Pinpoint the cell where the given text exists, returning its [X, Y] midpoint coordinate. 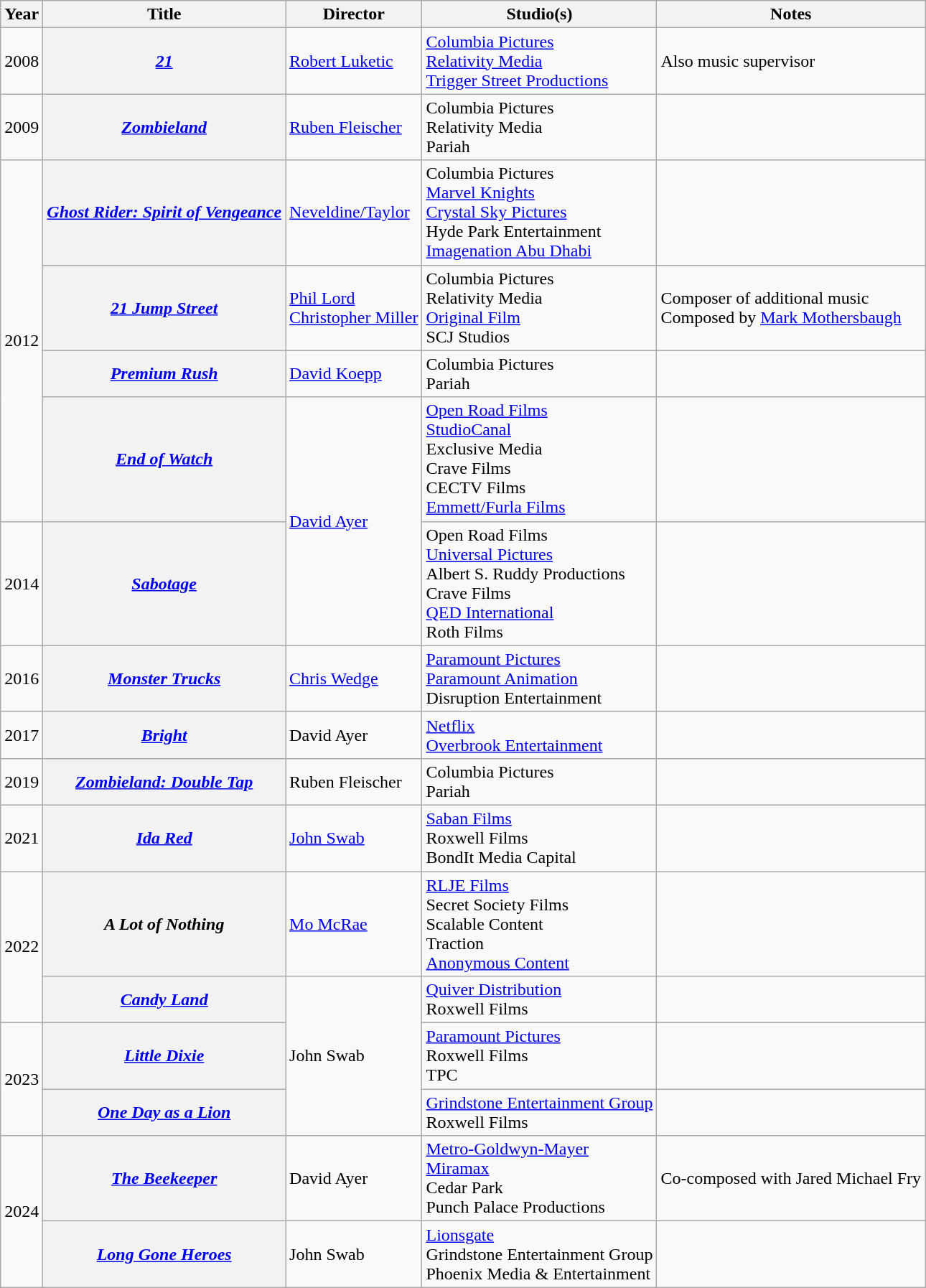
Saban FilmsRoxwell FilmsBondIt Media Capital [540, 838]
Quiver DistributionRoxwell Films [540, 999]
Paramount PicturesRoxwell FilmsTPC [540, 1056]
2008 [22, 61]
Robert Luketic [354, 61]
Candy Land [164, 999]
Bright [164, 735]
Year [22, 14]
End of Watch [164, 459]
Columbia PicturesRelativity MediaOriginal FilmSCJ Studios [540, 307]
2024 [22, 1212]
Open Road FilmsStudioCanalExclusive MediaCrave FilmsCECTV FilmsEmmett/Furla Films [540, 459]
Co-composed with Jared Michael Fry [791, 1179]
Neveldine/Taylor [354, 213]
Ghost Rider: Spirit of Vengeance [164, 213]
Monster Trucks [164, 678]
Open Road FilmsUniversal PicturesAlbert S. Ruddy ProductionsCrave FilmsQED InternationalRoth Films [540, 583]
Columbia PicturesRelativity MediaPariah [540, 127]
NetflixOverbrook Entertainment [540, 735]
2012 [22, 340]
Composer of additional musicComposed by Mark Mothersbaugh [791, 307]
Ida Red [164, 838]
David Koepp [354, 373]
Chris Wedge [354, 678]
2021 [22, 838]
Notes [791, 14]
RLJE FilmsSecret Society FilmsScalable ContentTractionAnonymous Content [540, 924]
21 Jump Street [164, 307]
2023 [22, 1080]
2016 [22, 678]
2009 [22, 127]
Also music supervisor [791, 61]
2014 [22, 583]
21 [164, 61]
Metro-Goldwyn-MayerMiramaxCedar ParkPunch Palace Productions [540, 1179]
LionsgateGrindstone Entertainment GroupPhoenix Media & Entertainment [540, 1254]
Columbia PicturesRelativity MediaTrigger Street Productions [540, 61]
Director [354, 14]
Premium Rush [164, 373]
Phil LordChristopher Miller [354, 307]
Columbia PicturesMarvel KnightsCrystal Sky PicturesHyde Park EntertainmentImagenation Abu Dhabi [540, 213]
Studio(s) [540, 14]
Little Dixie [164, 1056]
Paramount PicturesParamount AnimationDisruption Entertainment [540, 678]
2017 [22, 735]
Zombieland: Double Tap [164, 781]
Mo McRae [354, 924]
2022 [22, 948]
Zombieland [164, 127]
One Day as a Lion [164, 1113]
Grindstone Entertainment GroupRoxwell Films [540, 1113]
The Beekeeper [164, 1179]
A Lot of Nothing [164, 924]
Title [164, 14]
Sabotage [164, 583]
2019 [22, 781]
Long Gone Heroes [164, 1254]
